From the cell containing the given text, extract its center point as [X, Y] coordinate. 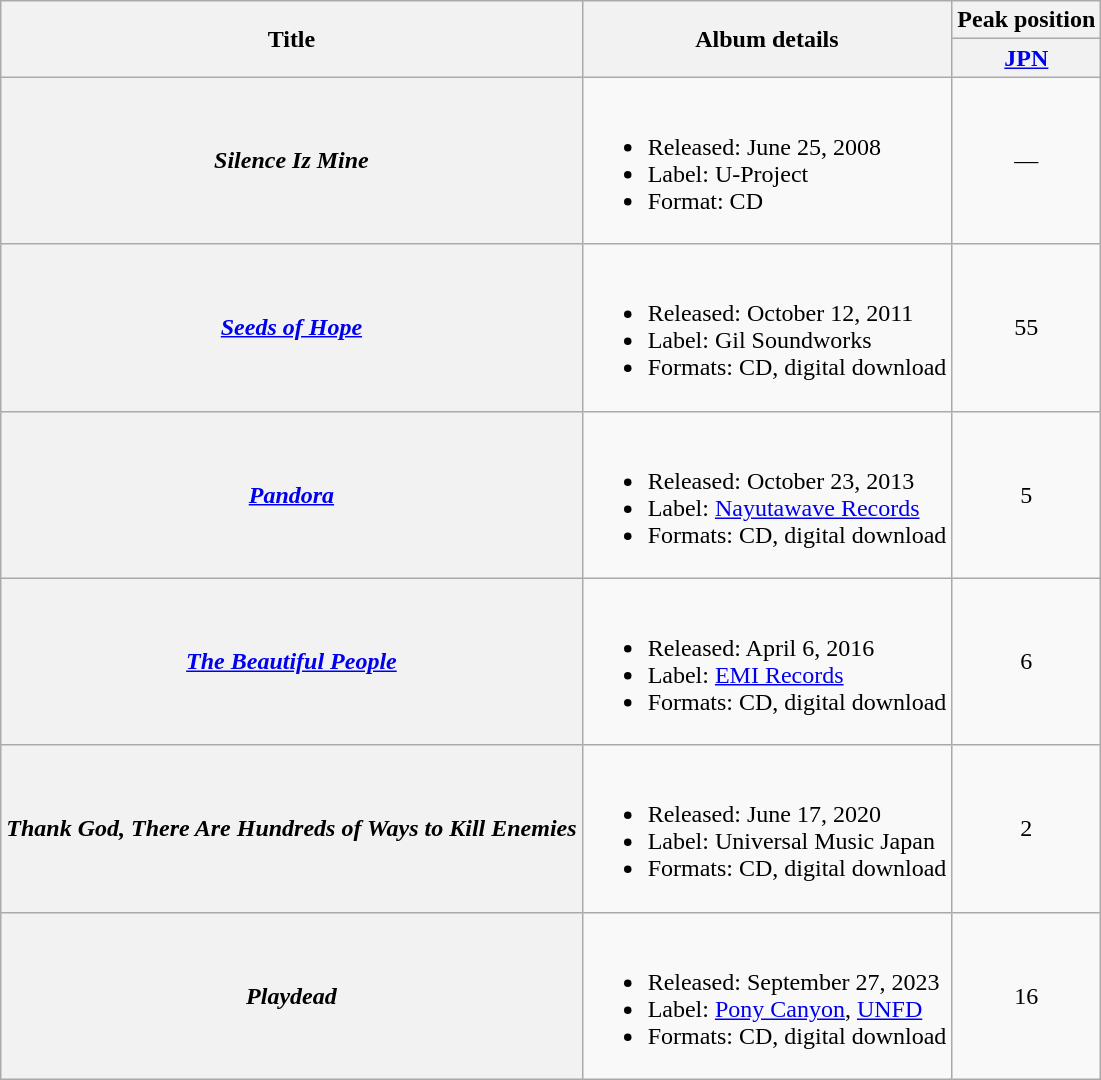
— [1026, 160]
Released: April 6, 2016Label: EMI RecordsFormats: CD, digital download [767, 662]
Peak position [1026, 20]
Released: September 27, 2023Label: Pony Canyon, UNFDFormats: CD, digital download [767, 996]
Pandora [292, 494]
Thank God, There Are Hundreds of Ways to Kill Enemies [292, 828]
Album details [767, 39]
Released: June 25, 2008Label: U-ProjectFormat: CD [767, 160]
Released: June 17, 2020Label: Universal Music JapanFormats: CD, digital download [767, 828]
Title [292, 39]
2 [1026, 828]
Playdead [292, 996]
Seeds of Hope [292, 328]
Released: October 12, 2011Label: Gil SoundworksFormats: CD, digital download [767, 328]
5 [1026, 494]
16 [1026, 996]
Silence Iz Mine [292, 160]
55 [1026, 328]
JPN [1026, 58]
Released: October 23, 2013Label: Nayutawave RecordsFormats: CD, digital download [767, 494]
6 [1026, 662]
The Beautiful People [292, 662]
